For the text-containing cell, return its midpoint in (x, y) coordinate format. 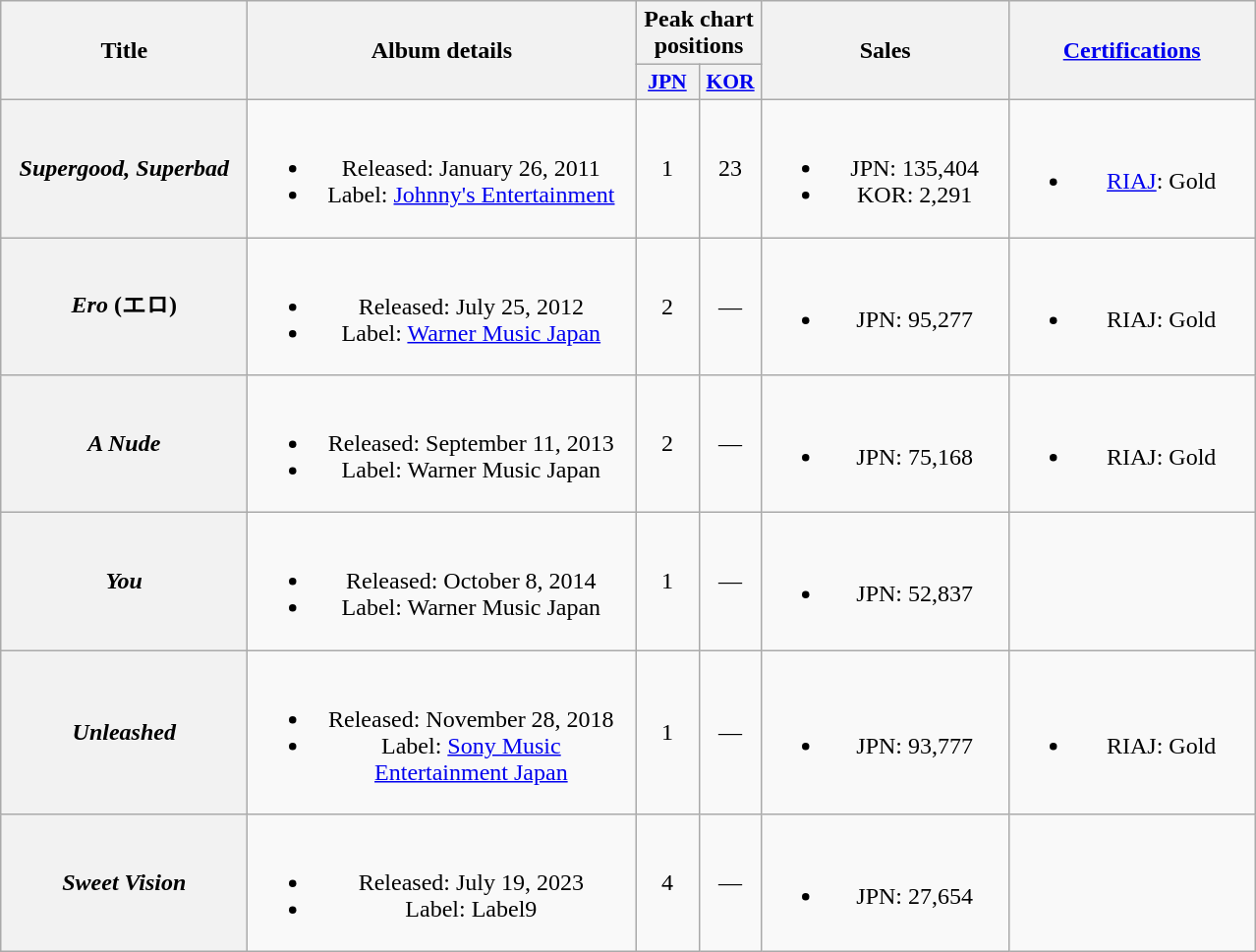
Certifications (1132, 51)
JPN: 93,777 (885, 733)
JPN: 135,404KOR: 2,291 (885, 168)
JPN: 27,654 (885, 883)
4 (667, 883)
A Nude (124, 444)
JPN: 95,277 (885, 307)
Released: November 28, 2018Label: Sony Music Entertainment Japan (442, 733)
Released: October 8, 2014Label: Warner Music Japan (442, 582)
Ero (エロ) (124, 307)
Released: September 11, 2013Label: Warner Music Japan (442, 444)
Peak chart positions (699, 33)
You (124, 582)
23 (730, 168)
JPN (667, 83)
Sales (885, 51)
Unleashed (124, 733)
Released: July 25, 2012Label: Warner Music Japan (442, 307)
Released: July 19, 2023Label: Label9 (442, 883)
Released: January 26, 2011Label: Johnny's Entertainment (442, 168)
Album details (442, 51)
JPN: 52,837 (885, 582)
Sweet Vision (124, 883)
Title (124, 51)
Supergood, Superbad (124, 168)
KOR (730, 83)
JPN: 75,168 (885, 444)
